Capture the cell that displays the provided text and extract its (X, Y) central coordinate. 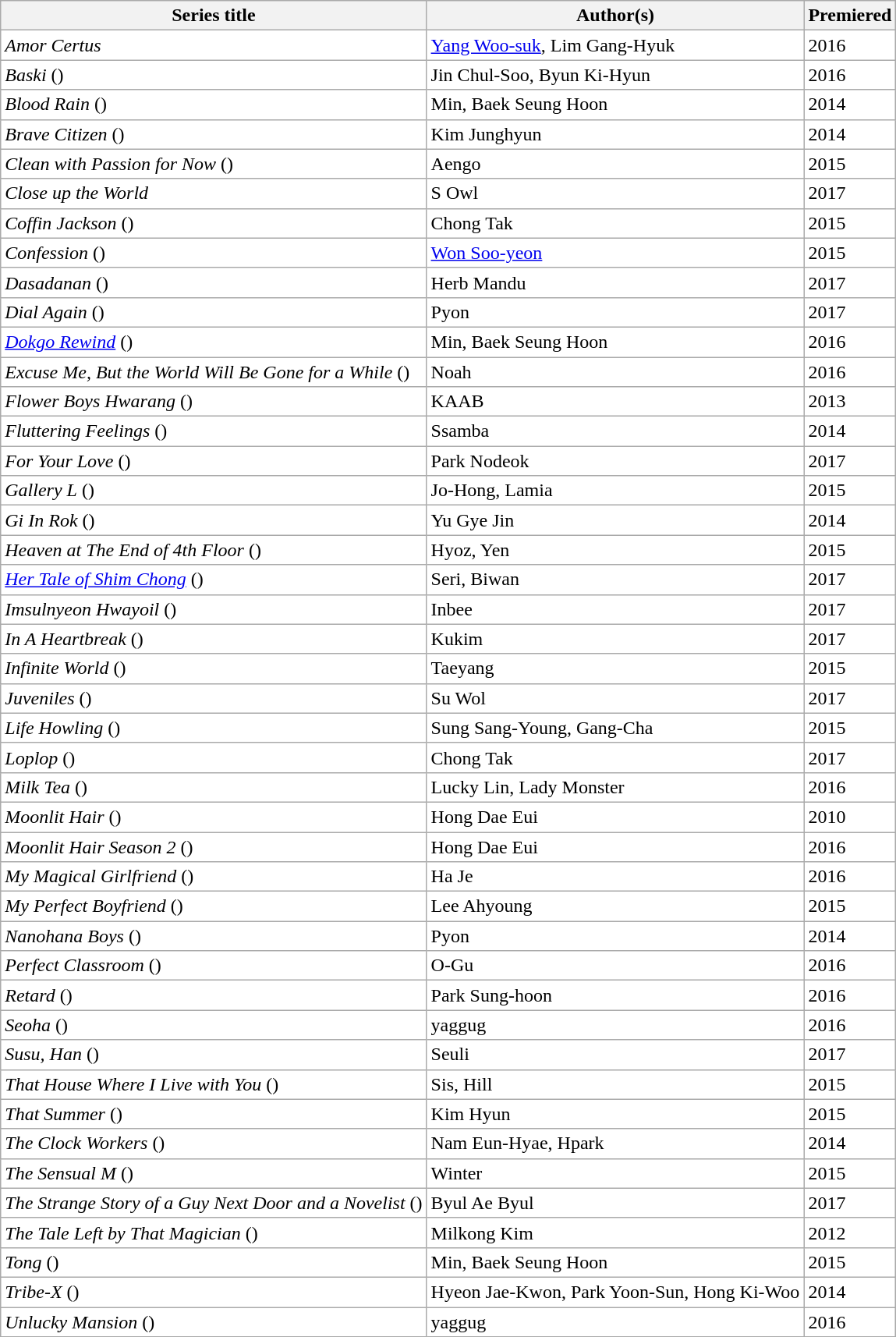
Tribe-X () (214, 1292)
Milk Tea () (214, 787)
Noah (615, 372)
That Summer () (214, 1114)
The Tale Left by That Magician () (214, 1232)
Aengo (615, 164)
Dokgo Rewind () (214, 342)
Taeyang (615, 668)
Lucky Lin, Lady Monster (615, 787)
Infinite World () (214, 668)
Gallery L () (214, 491)
Her Tale of Shim Chong () (214, 580)
Clean with Passion for Now () (214, 164)
Perfect Classroom () (214, 966)
Series title (214, 16)
Won Soo-yeon (615, 253)
Nanohana Boys () (214, 936)
Byul Ae Byul (615, 1203)
Brave Citizen () (214, 134)
Nam Eun-Hyae, Hpark (615, 1144)
Herb Mandu (615, 282)
Excuse Me, But the World Will Be Gone for a While () (214, 372)
Su Wol (615, 698)
Life Howling () (214, 728)
Jo-Hong, Lamia (615, 491)
Inbee (615, 609)
My Magical Girlfriend () (214, 877)
Fluttering Feelings () (214, 431)
Ssamba (615, 431)
Lee Ahyoung (615, 906)
Amor Certus (214, 45)
For Your Love () (214, 461)
Seuli (615, 1055)
Blood Rain () (214, 105)
Heaven at The End of 4th Floor () (214, 550)
Imsulnyeon Hwayoil () (214, 609)
Premiered (850, 16)
Sung Sang-Young, Gang-Cha (615, 728)
Kim Junghyun (615, 134)
Ha Je (615, 877)
Yang Woo-suk, Lim Gang-Hyuk (615, 45)
2012 (850, 1232)
Susu, Han () (214, 1055)
S Owl (615, 193)
Baski () (214, 75)
Kim Hyun (615, 1114)
Confession () (214, 253)
Park Sung-hoon (615, 995)
Seoha () (214, 1025)
The Sensual M () (214, 1173)
2010 (850, 817)
Close up the World (214, 193)
The Strange Story of a Guy Next Door and a Novelist () (214, 1203)
Author(s) (615, 16)
Hyeon Jae-Kwon, Park Yoon-Sun, Hong Ki-Woo (615, 1292)
My Perfect Boyfriend () (214, 906)
Moonlit Hair () (214, 817)
Flower Boys Hwarang () (214, 402)
Retard () (214, 995)
Sis, Hill (615, 1084)
Kukim (615, 639)
In A Heartbreak () (214, 639)
Yu Gye Jin (615, 520)
Dasadanan () (214, 282)
Gi In Rok () (214, 520)
O-Gu (615, 966)
Park Nodeok (615, 461)
Loplop () (214, 757)
Dial Again () (214, 312)
Unlucky Mansion () (214, 1322)
Winter (615, 1173)
Hyoz, Yen (615, 550)
2013 (850, 402)
Juveniles () (214, 698)
Seri, Biwan (615, 580)
Milkong Kim (615, 1232)
Coffin Jackson () (214, 223)
That House Where I Live with You () (214, 1084)
The Clock Workers () (214, 1144)
Jin Chul-Soo, Byun Ki-Hyun (615, 75)
Tong () (214, 1262)
KAAB (615, 402)
Moonlit Hair Season 2 () (214, 846)
